Capture the cell that displays the provided text and extract its [x, y] central coordinate. 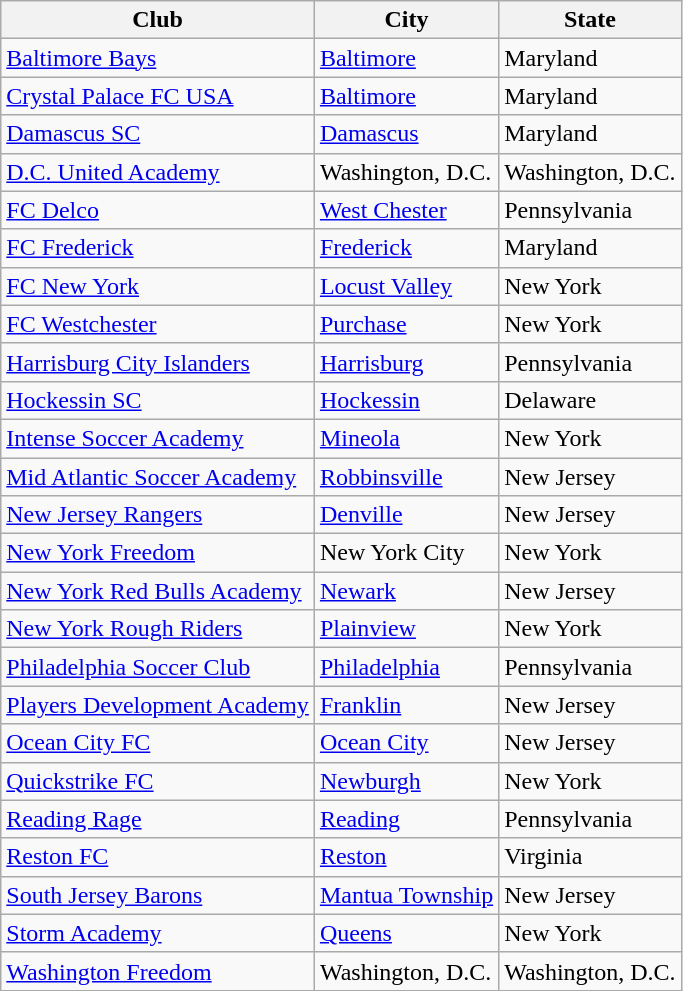
Reston FC [158, 857]
Hockessin [406, 400]
New York City [406, 553]
West Chester [406, 210]
Quickstrike FC [158, 781]
Baltimore Bays [158, 58]
Denville [406, 515]
Club [158, 20]
Washington Freedom [158, 971]
Harrisburg City Islanders [158, 362]
Newark [406, 591]
Plainview [406, 629]
Purchase [406, 324]
Mineola [406, 438]
Ocean City [406, 743]
Damascus SC [158, 134]
Ocean City FC [158, 743]
Philadelphia [406, 667]
Robbinsville [406, 477]
State [590, 20]
Crystal Palace FC USA [158, 96]
Locust Valley [406, 286]
FC Delco [158, 210]
FC Frederick [158, 248]
Reston [406, 857]
City [406, 20]
Reading [406, 819]
Intense Soccer Academy [158, 438]
Hockessin SC [158, 400]
Delaware [590, 400]
Franklin [406, 705]
Virginia [590, 857]
Mid Atlantic Soccer Academy [158, 477]
New Jersey Rangers [158, 515]
New York Red Bulls Academy [158, 591]
New York Freedom [158, 553]
Reading Rage [158, 819]
Philadelphia Soccer Club [158, 667]
FC New York [158, 286]
Newburgh [406, 781]
FC Westchester [158, 324]
New York Rough Riders [158, 629]
Frederick [406, 248]
Storm Academy [158, 933]
South Jersey Barons [158, 895]
Players Development Academy [158, 705]
Harrisburg [406, 362]
Mantua Township [406, 895]
Queens [406, 933]
Damascus [406, 134]
D.C. United Academy [158, 172]
